Return (X, Y) of the center of cell containing provided text 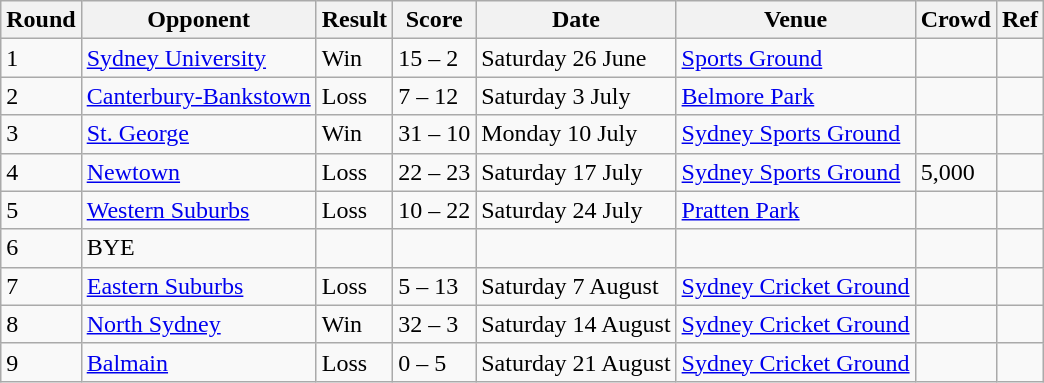
Sydney University (198, 58)
9 (41, 362)
Balmain (198, 362)
8 (41, 324)
Pratten Park (796, 210)
BYE (198, 248)
North Sydney (198, 324)
5,000 (956, 172)
31 – 10 (434, 134)
6 (41, 248)
Saturday 21 August (576, 362)
4 (41, 172)
10 – 22 (434, 210)
Opponent (198, 20)
2 (41, 96)
Round (41, 20)
Venue (796, 20)
Saturday 14 August (576, 324)
Belmore Park (796, 96)
Newtown (198, 172)
Monday 10 July (576, 134)
St. George (198, 134)
15 – 2 (434, 58)
Result (354, 20)
Eastern Suburbs (198, 286)
7 – 12 (434, 96)
3 (41, 134)
Canterbury-Bankstown (198, 96)
5 (41, 210)
32 – 3 (434, 324)
Saturday 7 August (576, 286)
0 – 5 (434, 362)
5 – 13 (434, 286)
Saturday 24 July (576, 210)
Sports Ground (796, 58)
Western Suburbs (198, 210)
Saturday 17 July (576, 172)
Saturday 26 June (576, 58)
Saturday 3 July (576, 96)
Date (576, 20)
1 (41, 58)
22 – 23 (434, 172)
7 (41, 286)
Score (434, 20)
Ref (1020, 20)
Crowd (956, 20)
